For the text-containing cell, return its midpoint in (x, y) coordinate format. 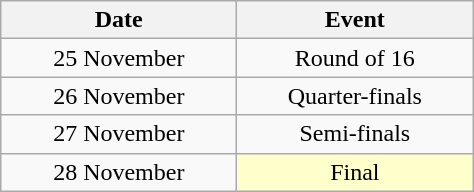
25 November (119, 58)
Quarter-finals (355, 96)
26 November (119, 96)
27 November (119, 134)
Semi-finals (355, 134)
Round of 16 (355, 58)
Final (355, 172)
28 November (119, 172)
Event (355, 20)
Date (119, 20)
